Scan for the cell matching the given text and deliver its [x, y] coordinate at center. 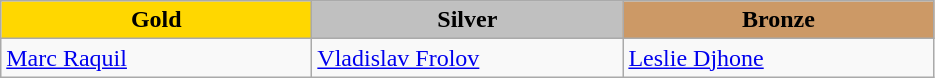
Silver [468, 20]
Bronze [778, 20]
Vladislav Frolov [468, 58]
Leslie Djhone [778, 58]
Marc Raquil [156, 58]
Gold [156, 20]
